Output the (X, Y) coordinate of the center of the cell containing the given text.  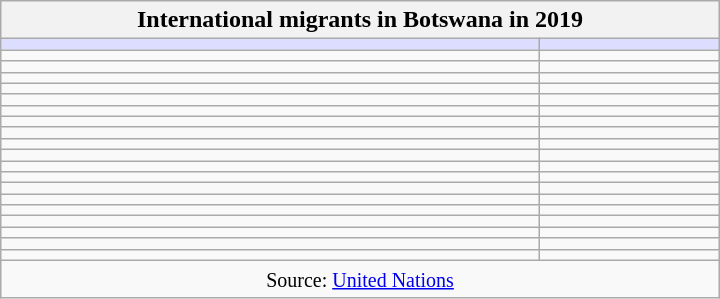
International migrants in Botswana in 2019 (360, 20)
Source: United Nations (360, 279)
